Pinpoint the cell where the given text exists, returning its [X, Y] midpoint coordinate. 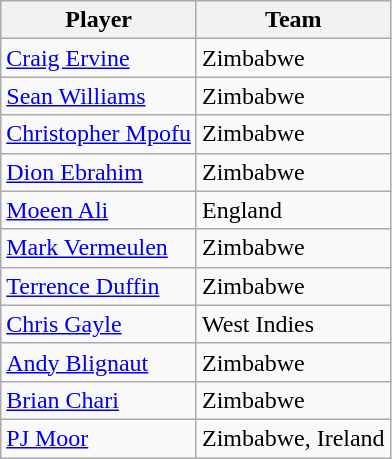
Terrence Duffin [99, 286]
Brian Chari [99, 400]
West Indies [293, 324]
PJ Moor [99, 438]
Team [293, 20]
Player [99, 20]
Chris Gayle [99, 324]
Andy Blignaut [99, 362]
England [293, 210]
Mark Vermeulen [99, 248]
Zimbabwe, Ireland [293, 438]
Dion Ebrahim [99, 172]
Christopher Mpofu [99, 134]
Craig Ervine [99, 58]
Sean Williams [99, 96]
Moeen Ali [99, 210]
